Detect which cell encompasses the target text, then output its (x, y) center coordinate. 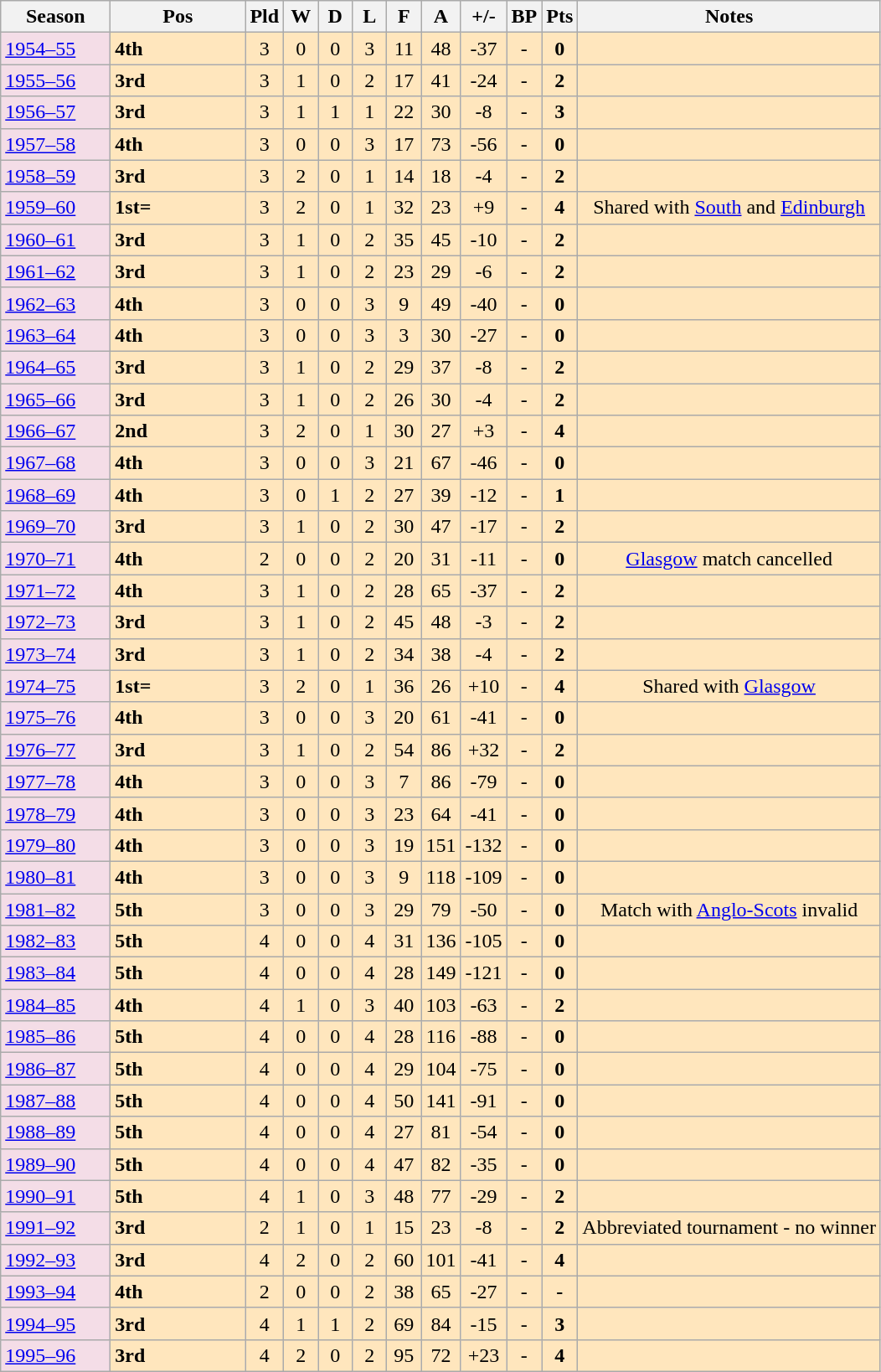
-91 (484, 1101)
82 (440, 1164)
1982–83 (55, 941)
141 (440, 1101)
15 (404, 1228)
7 (404, 781)
40 (404, 1005)
-56 (484, 144)
-29 (484, 1196)
116 (440, 1037)
72 (440, 1355)
1968–69 (55, 495)
BP (524, 17)
1954–55 (55, 49)
1963–64 (55, 335)
34 (404, 654)
67 (440, 463)
-15 (484, 1323)
60 (404, 1260)
1973–74 (55, 654)
1962–63 (55, 303)
54 (404, 750)
79 (440, 909)
1989–90 (55, 1164)
A (440, 17)
D (335, 17)
73 (440, 144)
Shared with Glasgow (729, 686)
95 (404, 1355)
1987–88 (55, 1101)
+32 (484, 750)
-10 (484, 240)
101 (440, 1260)
Shared with South and Edinburgh (729, 208)
-46 (484, 463)
1958–59 (55, 176)
Glasgow match cancelled (729, 559)
1955–56 (55, 80)
36 (404, 686)
22 (404, 112)
-105 (484, 941)
-35 (484, 1164)
11 (404, 49)
1976–77 (55, 750)
1984–85 (55, 1005)
-63 (484, 1005)
-24 (484, 80)
1956–57 (55, 112)
+23 (484, 1355)
F (404, 17)
-11 (484, 559)
149 (440, 973)
41 (440, 80)
-54 (484, 1132)
77 (440, 1196)
104 (440, 1069)
21 (404, 463)
1979–80 (55, 845)
103 (440, 1005)
-50 (484, 909)
64 (440, 813)
+3 (484, 431)
69 (404, 1323)
Abbreviated tournament - no winner (729, 1228)
1977–78 (55, 781)
84 (440, 1323)
1969–70 (55, 527)
14 (404, 176)
1975–76 (55, 718)
1957–58 (55, 144)
-109 (484, 877)
49 (440, 303)
1988–89 (55, 1132)
1993–94 (55, 1292)
-40 (484, 303)
1985–86 (55, 1037)
35 (404, 240)
-79 (484, 781)
37 (440, 367)
1971–72 (55, 591)
1978–79 (55, 813)
-17 (484, 527)
-6 (484, 271)
1972–73 (55, 622)
1961–62 (55, 271)
-3 (484, 622)
-75 (484, 1069)
136 (440, 941)
1974–75 (55, 686)
1970–71 (55, 559)
1986–87 (55, 1069)
39 (440, 495)
Match with Anglo-Scots invalid (729, 909)
19 (404, 845)
Season (55, 17)
1983–84 (55, 973)
Pts (559, 17)
L (370, 17)
1966–67 (55, 431)
1964–65 (55, 367)
81 (440, 1132)
1967–68 (55, 463)
-88 (484, 1037)
1991–92 (55, 1228)
1965–66 (55, 400)
151 (440, 845)
1994–95 (55, 1323)
18 (440, 176)
50 (404, 1101)
2nd (178, 431)
-12 (484, 495)
1959–60 (55, 208)
+10 (484, 686)
1995–96 (55, 1355)
Pos (178, 17)
32 (404, 208)
+/- (484, 17)
1980–81 (55, 877)
1990–91 (55, 1196)
118 (440, 877)
-132 (484, 845)
+9 (484, 208)
1960–61 (55, 240)
-121 (484, 973)
Notes (729, 17)
1992–93 (55, 1260)
61 (440, 718)
1981–82 (55, 909)
Pld (265, 17)
W (301, 17)
